Identify which cell holds the provided text, then report its (x, y) central coordinate. 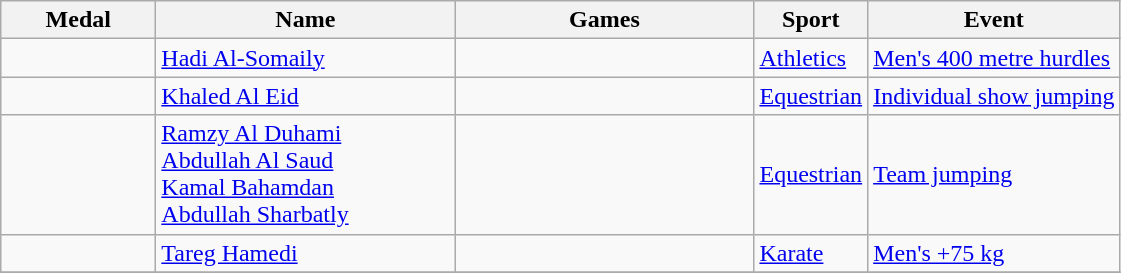
Team jumping (994, 174)
Men's +75 kg (994, 253)
Ramzy Al DuhamiAbdullah Al SaudKamal BahamdanAbdullah Sharbatly (306, 174)
Sport (811, 20)
Name (306, 20)
Khaled Al Eid (306, 96)
Individual show jumping (994, 96)
Medal (78, 20)
Hadi Al-Somaily (306, 58)
Tareg Hamedi (306, 253)
Athletics (811, 58)
Games (604, 20)
Event (994, 20)
Karate (811, 253)
Men's 400 metre hurdles (994, 58)
